Provide the (X, Y) coordinate of the cell's center where the given text is located.  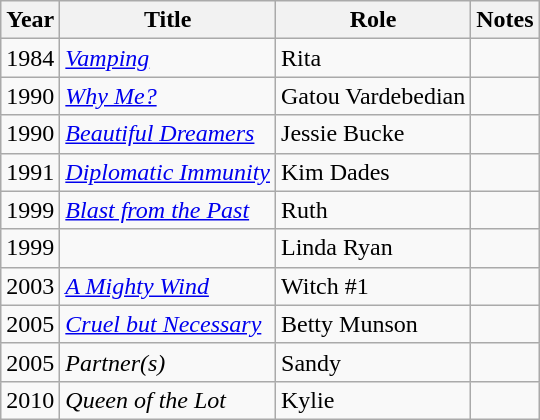
Gatou Vardebedian (374, 96)
1991 (30, 172)
Title (168, 20)
Witch #1 (374, 286)
Rita (374, 58)
Blast from the Past (168, 210)
Notes (505, 20)
Cruel but Necessary (168, 324)
Ruth (374, 210)
Queen of the Lot (168, 400)
Kim Dades (374, 172)
Role (374, 20)
Betty Munson (374, 324)
Linda Ryan (374, 248)
Kylie (374, 400)
Vamping (168, 58)
Partner(s) (168, 362)
Why Me? (168, 96)
2003 (30, 286)
Sandy (374, 362)
Beautiful Dreamers (168, 134)
Diplomatic Immunity (168, 172)
Jessie Bucke (374, 134)
A Mighty Wind (168, 286)
1984 (30, 58)
Year (30, 20)
2010 (30, 400)
